Detect which cell encompasses the target text, then output its [X, Y] center coordinate. 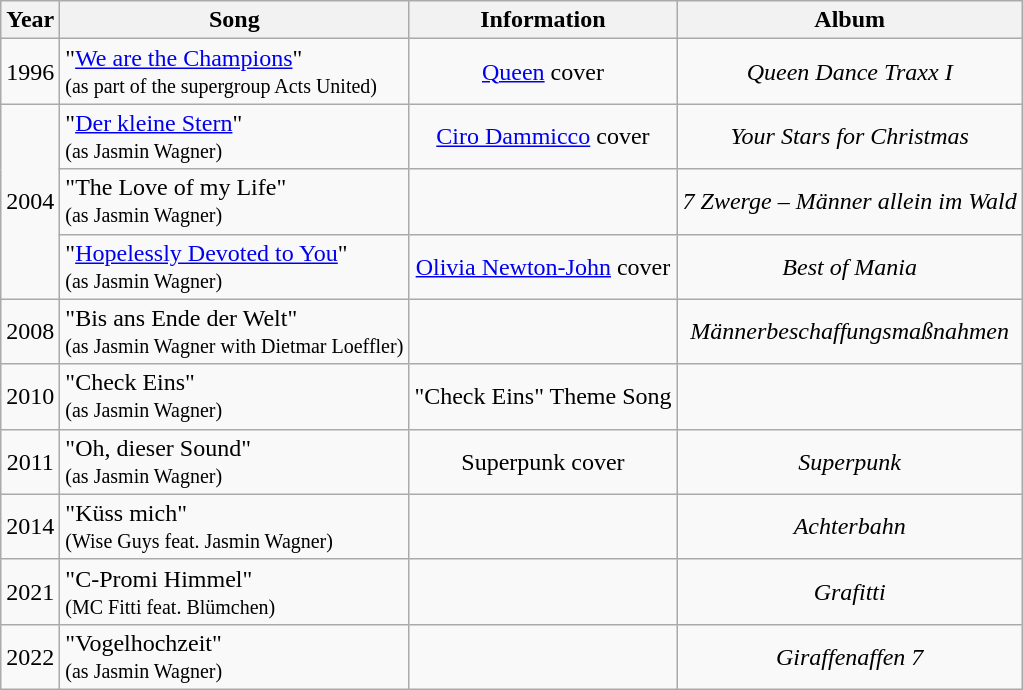
"Vogelhochzeit"(as Jasmin Wagner) [234, 656]
Queen cover [543, 72]
Grafitti [850, 592]
Ciro Dammicco cover [543, 136]
"C-Promi Himmel"(MC Fitti feat. Blümchen) [234, 592]
Superpunk cover [543, 462]
2022 [30, 656]
2010 [30, 396]
"The Love of my Life"(as Jasmin Wagner) [234, 202]
Olivia Newton-John cover [543, 266]
2014 [30, 526]
2021 [30, 592]
"Küss mich"(Wise Guys feat. Jasmin Wagner) [234, 526]
1996 [30, 72]
Achterbahn [850, 526]
"Der kleine Stern"(as Jasmin Wagner) [234, 136]
Song [234, 20]
"We are the Champions"(as part of the supergroup Acts United) [234, 72]
Year [30, 20]
7 Zwerge – Männer allein im Wald [850, 202]
2004 [30, 202]
Männerbeschaffungsmaßnahmen [850, 332]
2008 [30, 332]
Information [543, 20]
2011 [30, 462]
Album [850, 20]
Queen Dance Traxx I [850, 72]
"Oh, dieser Sound"(as Jasmin Wagner) [234, 462]
Giraffenaffen 7 [850, 656]
Superpunk [850, 462]
"Check Eins"(as Jasmin Wagner) [234, 396]
"Check Eins" Theme Song [543, 396]
Best of Mania [850, 266]
"Bis ans Ende der Welt"(as Jasmin Wagner with Dietmar Loeffler) [234, 332]
Your Stars for Christmas [850, 136]
"Hopelessly Devoted to You"(as Jasmin Wagner) [234, 266]
